Identify which cell holds the provided text, then report its (x, y) central coordinate. 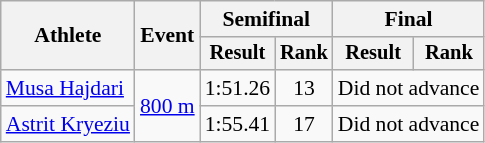
13 (304, 88)
Event (168, 36)
17 (304, 124)
Final (409, 19)
Semifinal (266, 19)
Athlete (68, 36)
1:51.26 (238, 88)
Musa Hajdari (68, 88)
800 m (168, 106)
Astrit Kryeziu (68, 124)
1:55.41 (238, 124)
